Return the (x, y) coordinate for the center point of the cell that contains the specified text.  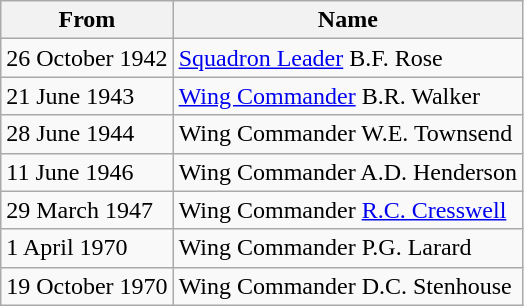
Name (348, 20)
1 April 1970 (87, 248)
Wing Commander W.E. Townsend (348, 134)
Squadron Leader B.F. Rose (348, 58)
Wing Commander P.G. Larard (348, 248)
19 October 1970 (87, 286)
Wing Commander R.C. Cresswell (348, 210)
29 March 1947 (87, 210)
Wing Commander A.D. Henderson (348, 172)
21 June 1943 (87, 96)
Wing Commander B.R. Walker (348, 96)
Wing Commander D.C. Stenhouse (348, 286)
28 June 1944 (87, 134)
From (87, 20)
11 June 1946 (87, 172)
26 October 1942 (87, 58)
